For the text-containing cell, return its midpoint in (X, Y) coordinate format. 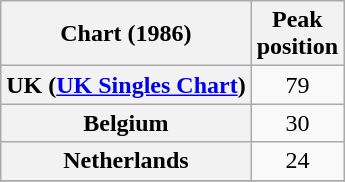
24 (297, 161)
Peakposition (297, 34)
Belgium (126, 123)
Chart (1986) (126, 34)
30 (297, 123)
UK (UK Singles Chart) (126, 85)
79 (297, 85)
Netherlands (126, 161)
